For the text-containing cell, return its midpoint in (X, Y) coordinate format. 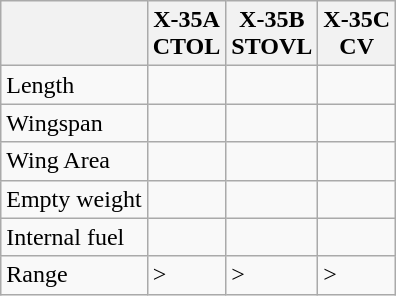
Range (74, 275)
X-35CCV (357, 34)
Wing Area (74, 161)
X-35BSTOVL (272, 34)
Internal fuel (74, 237)
Length (74, 85)
Empty weight (74, 199)
Wingspan (74, 123)
X-35ACTOL (186, 34)
